For the text-containing cell, return its midpoint in (x, y) coordinate format. 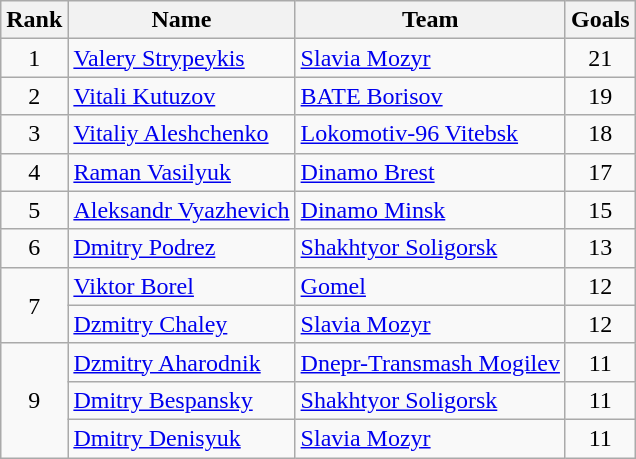
Goals (600, 20)
Dmitry Bespansky (182, 400)
3 (34, 134)
Rank (34, 20)
2 (34, 96)
Aleksandr Vyazhevich (182, 210)
Dnepr-Transmash Mogilev (430, 362)
17 (600, 172)
6 (34, 248)
4 (34, 172)
Viktor Borel (182, 286)
15 (600, 210)
5 (34, 210)
Dzmitry Chaley (182, 324)
Dinamo Brest (430, 172)
Vitali Kutuzov (182, 96)
9 (34, 400)
Name (182, 20)
1 (34, 58)
Dinamo Minsk (430, 210)
7 (34, 305)
Team (430, 20)
13 (600, 248)
Dmitry Denisyuk (182, 438)
BATE Borisov (430, 96)
Lokomotiv-96 Vitebsk (430, 134)
Vitaliy Aleshchenko (182, 134)
Gomel (430, 286)
Raman Vasilyuk (182, 172)
21 (600, 58)
Dmitry Podrez (182, 248)
19 (600, 96)
18 (600, 134)
Dzmitry Aharodnik (182, 362)
Valery Strypeykis (182, 58)
